Locate the cell with the specified text and output its [x, y] center coordinate. 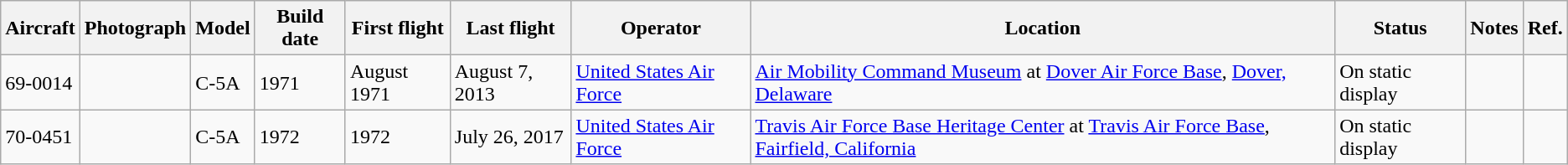
Last flight [511, 28]
69-0014 [40, 82]
Operator [661, 28]
July 26, 2017 [511, 137]
August 1971 [397, 82]
Notes [1494, 28]
Air Mobility Command Museum at Dover Air Force Base, Dover, Delaware [1043, 82]
1971 [300, 82]
70-0451 [40, 137]
Model [223, 28]
August 7, 2013 [511, 82]
Build date [300, 28]
Ref. [1545, 28]
Location [1043, 28]
First flight [397, 28]
Aircraft [40, 28]
Status [1400, 28]
Travis Air Force Base Heritage Center at Travis Air Force Base, Fairfield, California [1043, 137]
Photograph [135, 28]
